For the text-containing cell, return its midpoint in (x, y) coordinate format. 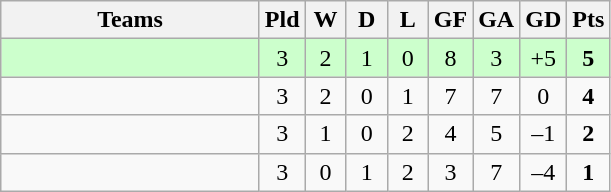
D (366, 20)
–1 (544, 134)
8 (450, 58)
–4 (544, 172)
Pld (282, 20)
GF (450, 20)
GD (544, 20)
Pts (588, 20)
Teams (130, 20)
+5 (544, 58)
L (408, 20)
W (326, 20)
GA (496, 20)
